Determine the (X, Y) coordinate at the center of the cell enclosing the given text.  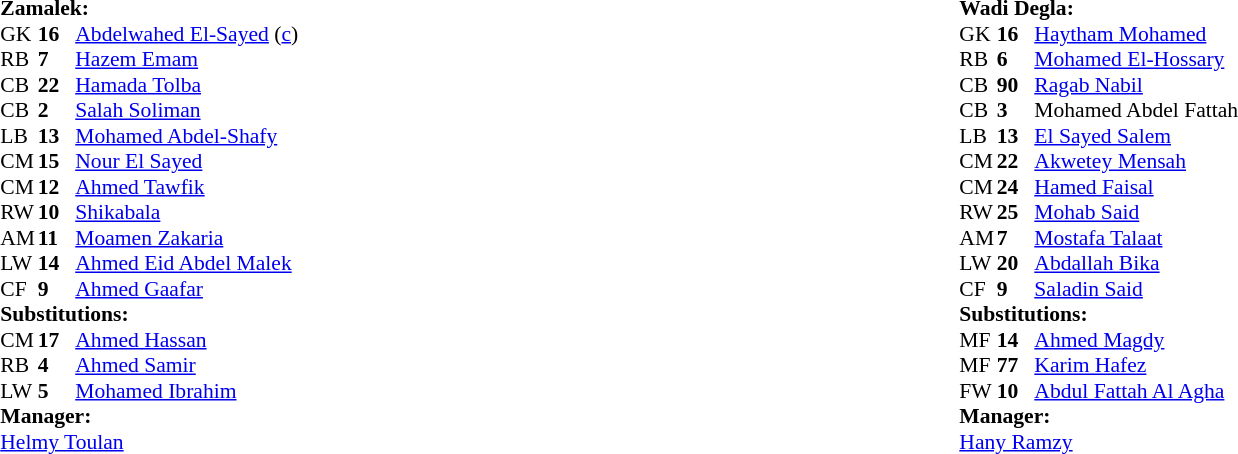
Ahmed Magdy (1136, 340)
Ahmed Samir (186, 365)
El Sayed Salem (1136, 136)
Shikabala (186, 213)
Nour El Sayed (186, 161)
Karim Hafez (1136, 365)
6 (1016, 59)
Abdelwahed El-Sayed (c) (186, 34)
77 (1016, 365)
12 (57, 187)
Mostafa Talaat (1136, 238)
17 (57, 340)
Ahmed Hassan (186, 340)
Ahmed Gaafar (186, 289)
Mohamed El-Hossary (1136, 59)
Mohamed Abdel Fattah (1136, 111)
Saladin Said (1136, 289)
3 (1016, 111)
Moamen Zakaria (186, 238)
Hamada Tolba (186, 85)
20 (1016, 263)
11 (57, 238)
2 (57, 111)
25 (1016, 213)
Mohamed Abdel-Shafy (186, 136)
4 (57, 365)
Akwetey Mensah (1136, 161)
FW (978, 391)
Abdallah Bika (1136, 263)
Mohamed Ibrahim (186, 391)
Ahmed Tawfik (186, 187)
15 (57, 161)
Haytham Mohamed (1136, 34)
Ahmed Eid Abdel Malek (186, 263)
Salah Soliman (186, 111)
Hamed Faisal (1136, 187)
Ragab Nabil (1136, 85)
5 (57, 391)
Hazem Emam (186, 59)
Abdul Fattah Al Agha (1136, 391)
Mohab Said (1136, 213)
90 (1016, 85)
24 (1016, 187)
